Identify which cell holds the provided text, then report its [X, Y] central coordinate. 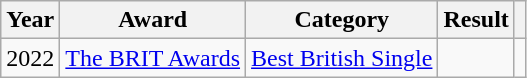
Category [342, 20]
Result [476, 20]
Best British Single [342, 58]
2022 [30, 58]
Award [153, 20]
The BRIT Awards [153, 58]
Year [30, 20]
